Scan for the cell matching the given text and deliver its [x, y] coordinate at center. 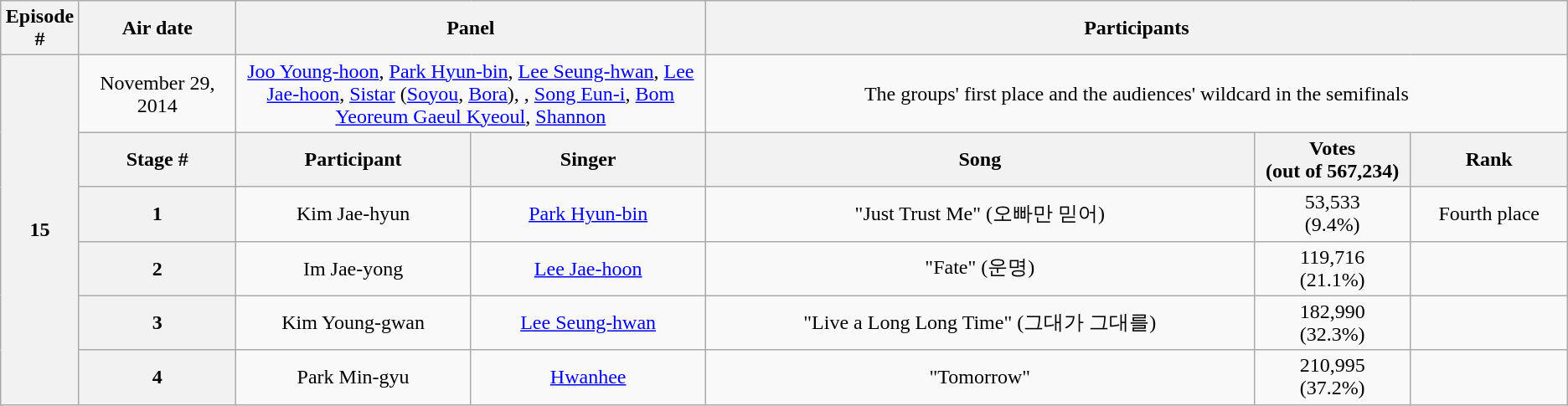
Song [980, 159]
Participants [1136, 28]
15 [40, 229]
4 [157, 377]
182,990(32.3%) [1332, 323]
Air date [157, 28]
119,716(21.1%) [1332, 268]
Lee Seung-hwan [588, 323]
Fourth place [1489, 214]
Singer [588, 159]
Im Jae-yong [353, 268]
"Just Trust Me" (오빠만 믿어) [980, 214]
2 [157, 268]
The groups' first place and the audiences' wildcard in the semifinals [1136, 94]
Rank [1489, 159]
53,533(9.4%) [1332, 214]
Votes(out of 567,234) [1332, 159]
1 [157, 214]
"Tomorrow" [980, 377]
3 [157, 323]
"Fate" (운명) [980, 268]
"Live a Long Long Time" (그대가 그대를) [980, 323]
Stage # [157, 159]
Panel [471, 28]
Park Hyun-bin [588, 214]
Lee Jae-hoon [588, 268]
November 29, 2014 [157, 94]
Participant [353, 159]
Joo Young-hoon, Park Hyun-bin, Lee Seung-hwan, Lee Jae-hoon, Sistar (Soyou, Bora), , Song Eun-i, Bom Yeoreum Gaeul Kyeoul, Shannon [471, 94]
Episode # [40, 28]
Park Min-gyu [353, 377]
Kim Young-gwan [353, 323]
Kim Jae-hyun [353, 214]
Hwanhee [588, 377]
210,995(37.2%) [1332, 377]
